From the cell containing the given text, extract its center point as (X, Y) coordinate. 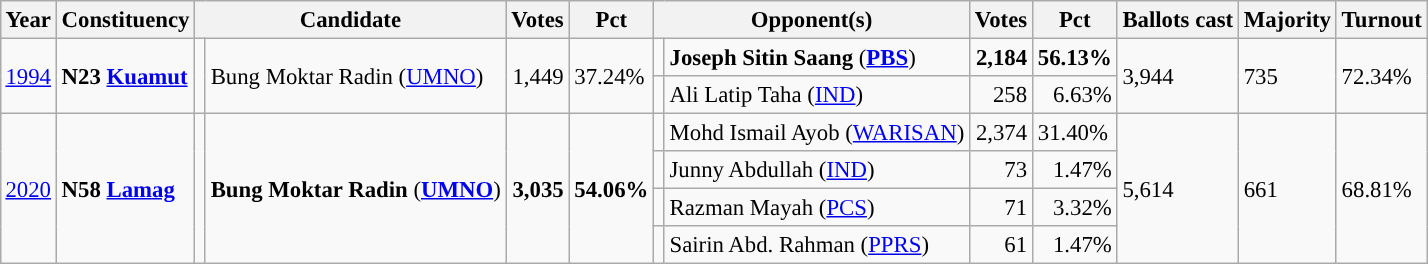
Razman Mayah (PCS) (816, 208)
1,449 (538, 76)
Sairin Abd. Rahman (PPRS) (816, 245)
661 (1287, 189)
Majority (1287, 20)
3,035 (538, 189)
Mohd Ismail Ayob (WARISAN) (816, 133)
2020 (28, 189)
37.24% (612, 76)
56.13% (1074, 57)
Turnout (1382, 20)
2,184 (1002, 57)
2,374 (1002, 133)
Opponent(s) (812, 20)
Candidate (350, 20)
Junny Abdullah (IND) (816, 170)
71 (1002, 208)
Ballots cast (1178, 20)
54.06% (612, 189)
Ali Latip Taha (IND) (816, 95)
73 (1002, 170)
1994 (28, 76)
3,944 (1178, 76)
735 (1287, 76)
258 (1002, 95)
N58 Lamag (125, 189)
61 (1002, 245)
6.63% (1074, 95)
72.34% (1382, 76)
Joseph Sitin Saang (PBS) (816, 57)
5,614 (1178, 189)
N23 Kuamut (125, 76)
31.40% (1074, 133)
68.81% (1382, 189)
3.32% (1074, 208)
Year (28, 20)
Constituency (125, 20)
